From the cell containing the given text, extract its center point as (X, Y) coordinate. 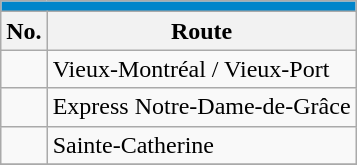
Route (202, 31)
Express Notre-Dame-de-Grâce (202, 107)
Vieux-Montréal / Vieux-Port (202, 69)
Sainte-Catherine (202, 145)
No. (24, 31)
